Find where the given text appears and provide that cell's center as [X, Y] coordinate. 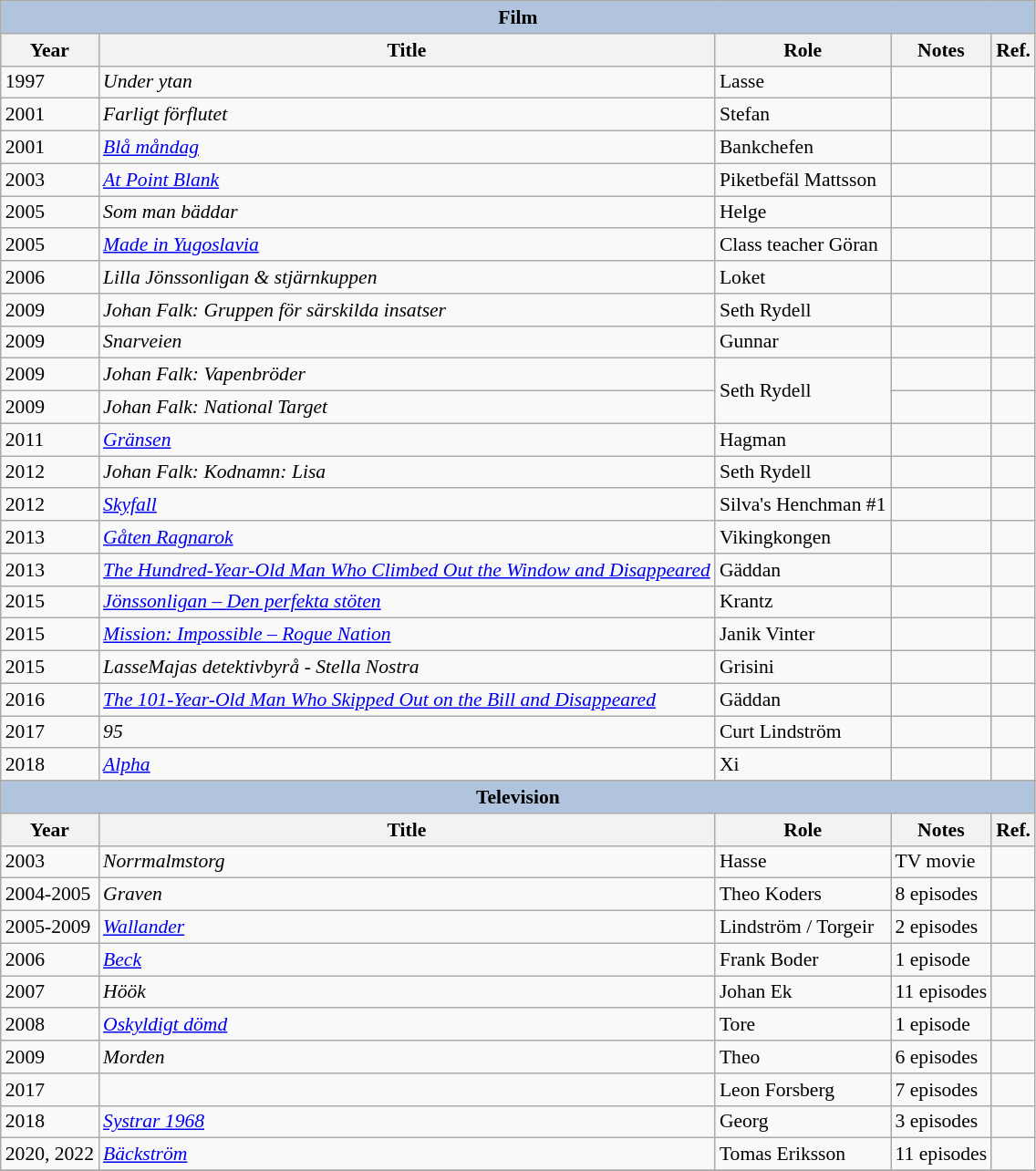
Lindström / Torgeir [803, 927]
Stefan [803, 115]
Made in Yugoslavia [407, 245]
Krantz [803, 602]
Wallander [407, 927]
Johan Falk: Gruppen för särskilda insatser [407, 310]
Hagman [803, 440]
Som man bäddar [407, 212]
8 episodes [941, 895]
Film [518, 17]
Jönssonligan – Den perfekta stöten [407, 602]
Graven [407, 895]
Morden [407, 1057]
Gunnar [803, 342]
1997 [49, 82]
The 101-Year-Old Man Who Skipped Out on the Bill and Disappeared [407, 699]
Grisini [803, 668]
2008 [49, 1025]
Johan Falk: National Target [407, 408]
Georg [803, 1122]
Hasse [803, 862]
Class teacher Göran [803, 245]
Oskyldigt dömd [407, 1025]
Johan Falk: Kodnamn: Lisa [407, 472]
95 [407, 732]
Piketbefäl Mattsson [803, 180]
2016 [49, 699]
2004-2005 [49, 895]
3 episodes [941, 1122]
At Point Blank [407, 180]
Lasse [803, 82]
7 episodes [941, 1090]
Systrar 1968 [407, 1122]
Skyfall [407, 505]
Curt Lindström [803, 732]
TV movie [941, 862]
Johan Ek [803, 992]
Mission: Impossible – Rogue Nation [407, 635]
Tore [803, 1025]
2 episodes [941, 927]
Farligt förflutet [407, 115]
Gränsen [407, 440]
Bäckström [407, 1155]
The Hundred-Year-Old Man Who Climbed Out the Window and Disappeared [407, 570]
Leon Forsberg [803, 1090]
Norrmalmstorg [407, 862]
Vikingkongen [803, 537]
Blå måndag [407, 148]
Helge [803, 212]
2005-2009 [49, 927]
2011 [49, 440]
Television [518, 797]
Bankchefen [803, 148]
Johan Falk: Vapenbröder [407, 375]
Lilla Jönssonligan & stjärnkuppen [407, 277]
Höök [407, 992]
Silva's Henchman #1 [803, 505]
Under ytan [407, 82]
Loket [803, 277]
Janik Vinter [803, 635]
6 episodes [941, 1057]
Beck [407, 959]
Snarveien [407, 342]
Alpha [407, 765]
Theo Koders [803, 895]
Frank Boder [803, 959]
2007 [49, 992]
Xi [803, 765]
Theo [803, 1057]
2020, 2022 [49, 1155]
LasseMajas detektivbyrå - Stella Nostra [407, 668]
Gåten Ragnarok [407, 537]
Tomas Eriksson [803, 1155]
